Return [x, y] of the center of cell containing provided text 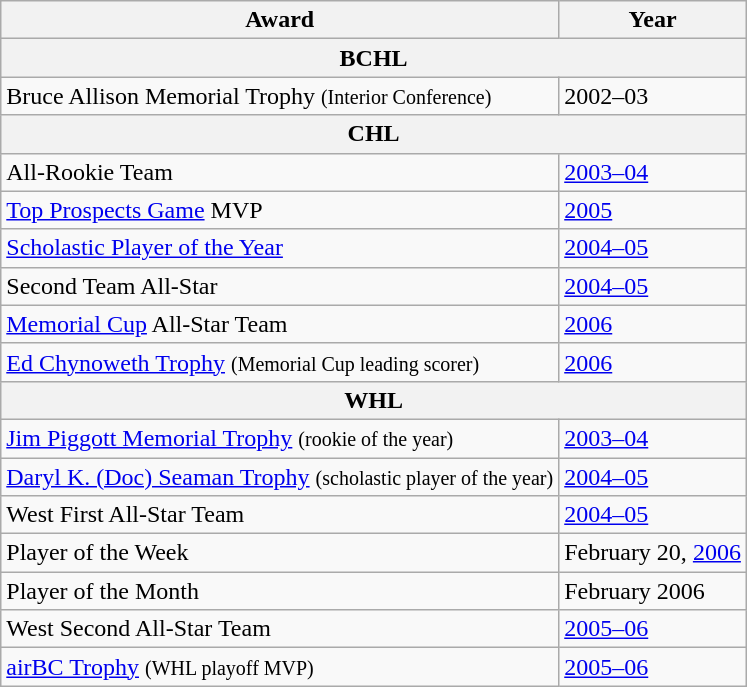
Jim Piggott Memorial Trophy (rookie of the year) [280, 438]
Player of the Month [280, 591]
WHL [374, 400]
Award [280, 20]
Second Team All-Star [280, 286]
2005 [653, 210]
February 20, 2006 [653, 553]
Scholastic Player of the Year [280, 248]
Daryl K. (Doc) Seaman Trophy (scholastic player of the year) [280, 477]
2002–03 [653, 96]
airBC Trophy (WHL playoff MVP) [280, 667]
Memorial Cup All-Star Team [280, 324]
Year [653, 20]
All-Rookie Team [280, 172]
West First All-Star Team [280, 515]
West Second All-Star Team [280, 629]
Top Prospects Game MVP [280, 210]
Ed Chynoweth Trophy (Memorial Cup leading scorer) [280, 362]
February 2006 [653, 591]
Player of the Week [280, 553]
CHL [374, 134]
BCHL [374, 58]
Bruce Allison Memorial Trophy (Interior Conference) [280, 96]
